Detect which cell encompasses the target text, then output its (x, y) center coordinate. 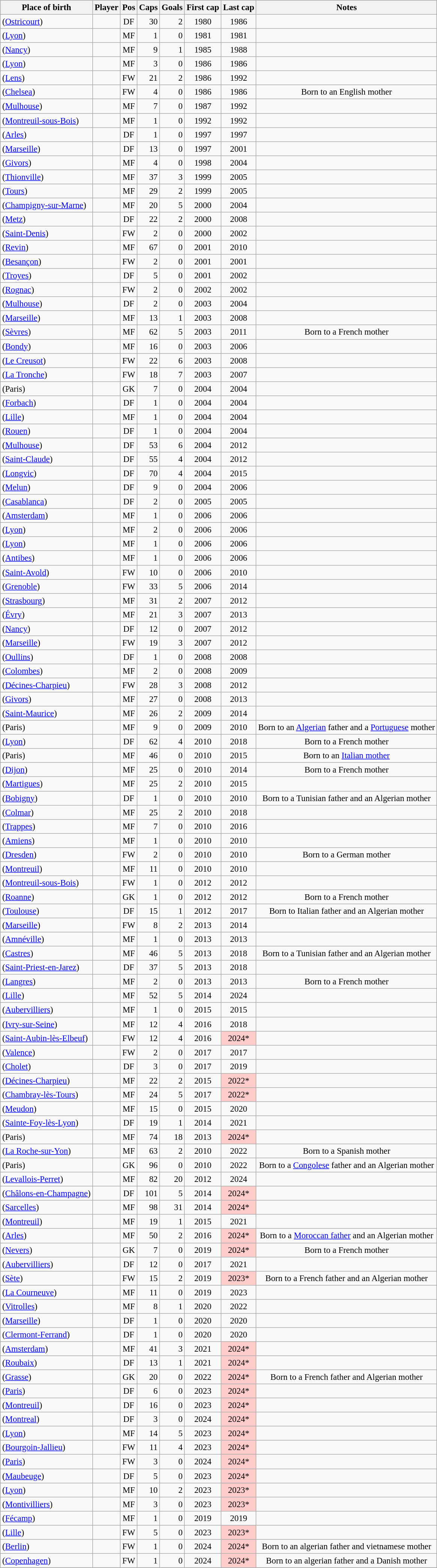
(Valence) (47, 1052)
(Maubeuge) (47, 1476)
(Longvic) (47, 474)
(Bobigny) (47, 798)
(Toulouse) (47, 911)
1985 (203, 50)
(Montreal) (47, 1419)
Last cap (239, 8)
(Troyes) (47, 276)
67 (148, 247)
26 (148, 714)
Born to an Algerian father and a Portuguese mother (346, 727)
(Roubaix) (47, 1363)
(Saint-Priest-en-Jarez) (47, 967)
(Évry) (47, 614)
1987 (203, 106)
27 (148, 699)
(Colmar) (47, 812)
Born to a Congolese father and an Algerian mother (346, 1165)
(Levallois-Perret) (47, 1179)
Born to an algerian father and a Danish mother (346, 1560)
(Forbach) (47, 403)
(Grenoble) (47, 586)
(Berlin) (47, 1547)
(Revin) (47, 247)
(Saint-Maurice) (47, 714)
(Martigues) (47, 784)
53 (148, 445)
52 (148, 996)
(Bondy) (47, 346)
(Chelsea) (47, 92)
101 (148, 1194)
Born to a German mother (346, 855)
(Ostricourt) (47, 22)
(Colombes) (47, 671)
96 (148, 1165)
Born to a Spanish mother (346, 1151)
(Trappes) (47, 826)
82 (148, 1179)
Born to an English mother (346, 92)
(Dresden) (47, 855)
(Strasbourg) (47, 601)
(Fécamp) (47, 1518)
(Amnéville) (47, 939)
(Chambray-lès-Tours) (47, 1095)
Place of birth (47, 8)
(Rognac) (47, 290)
(Sainte-Foy-lès-Lyon) (47, 1123)
(La Roche-sur-Yon) (47, 1151)
(Saint-Avold) (47, 572)
(Tours) (47, 191)
(Nevers) (47, 1250)
Notes (346, 8)
(Sète) (47, 1278)
Born to an algerian father and vietnamese mother (346, 1547)
14 (148, 1434)
74 (148, 1137)
(Castres) (47, 954)
(Ivry-sur-Seine) (47, 1024)
(Amiens) (47, 841)
(Saint-Denis) (47, 233)
(La Courneuve) (47, 1292)
(Antibes) (47, 558)
(Le Creusot) (47, 361)
30 (148, 22)
Caps (148, 8)
(Thionville) (47, 177)
1980 (203, 22)
(Champigny-sur-Marne) (47, 205)
(Clermont-Ferrand) (47, 1335)
63 (148, 1151)
Born to a French father and an Algerian mother (346, 1278)
(Casablanca) (47, 502)
41 (148, 1349)
(Langres) (47, 982)
Born to a French father and Algerian mother (346, 1377)
(Grasse) (47, 1377)
(Oullins) (47, 657)
(Sèvres) (47, 332)
(Copenhagen) (47, 1560)
28 (148, 685)
1988 (239, 50)
Player (107, 8)
70 (148, 474)
29 (148, 191)
33 (148, 586)
2011 (239, 332)
(Roanne) (47, 897)
(Dijon) (47, 770)
(Metz) (47, 219)
(Besançon) (47, 262)
24 (148, 1095)
Born to an Italian mother (346, 756)
(Lens) (47, 78)
Pos (129, 8)
55 (148, 459)
(Rouen) (47, 431)
98 (148, 1207)
(Montivilliers) (47, 1504)
(La Tronche) (47, 374)
First cap (203, 8)
(Bourgoin-Jallieu) (47, 1448)
(Vitrolles) (47, 1307)
Born to Italian father and an Algerian mother (346, 911)
(Melun) (47, 487)
(Sarcelles) (47, 1207)
(Saint-Claude) (47, 459)
(Meudon) (47, 1109)
50 (148, 1236)
(Châlons-en-Champagne) (47, 1194)
(Saint-Aubin-lès-Elbeuf) (47, 1038)
Born to a Moroccan father and an Algerian mother (346, 1236)
Goals (172, 8)
(Cholet) (47, 1066)
1998 (203, 163)
